Determine the (X, Y) coordinate at the center of the cell enclosing the given text.  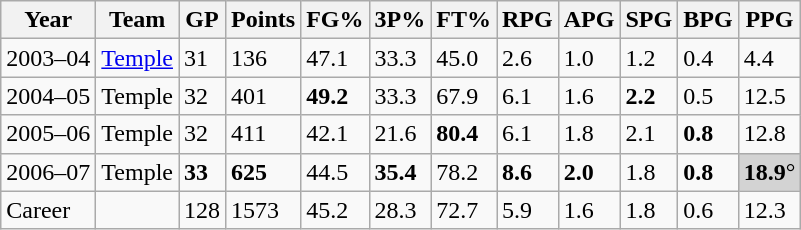
625 (264, 172)
Points (264, 20)
8.6 (527, 172)
Team (138, 20)
45.2 (335, 210)
PPG (770, 20)
2.6 (527, 58)
31 (202, 58)
FG% (335, 20)
42.1 (335, 134)
67.9 (464, 96)
2.0 (589, 172)
Career (48, 210)
3P% (400, 20)
2006–07 (48, 172)
GP (202, 20)
0.4 (708, 58)
RPG (527, 20)
1573 (264, 210)
78.2 (464, 172)
2004–05 (48, 96)
47.1 (335, 58)
APG (589, 20)
80.4 (464, 134)
72.7 (464, 210)
45.0 (464, 58)
0.5 (708, 96)
5.9 (527, 210)
12.5 (770, 96)
49.2 (335, 96)
0.6 (708, 210)
1.2 (649, 58)
12.8 (770, 134)
BPG (708, 20)
2003–04 (48, 58)
12.3 (770, 210)
2005–06 (48, 134)
Year (48, 20)
4.4 (770, 58)
SPG (649, 20)
128 (202, 210)
33 (202, 172)
FT% (464, 20)
35.4 (400, 172)
44.5 (335, 172)
401 (264, 96)
28.3 (400, 210)
411 (264, 134)
18.9° (770, 172)
136 (264, 58)
2.1 (649, 134)
1.0 (589, 58)
2.2 (649, 96)
21.6 (400, 134)
